Extract the [X, Y] coordinate from the center of the cell holding the provided text.  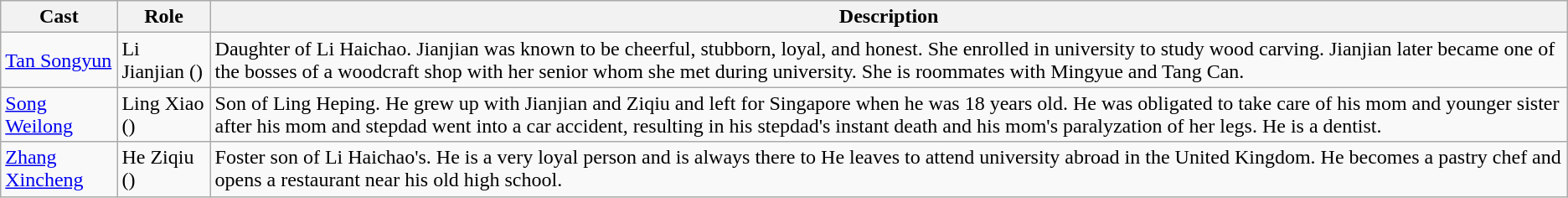
Li Jianjian () [164, 60]
Ling Xiao () [164, 114]
Cast [59, 17]
Song Weilong [59, 114]
Zhang Xincheng [59, 169]
Role [164, 17]
Description [889, 17]
Tan Songyun [59, 60]
He Ziqiu () [164, 169]
